Identify which cell holds the provided text, then report its (X, Y) central coordinate. 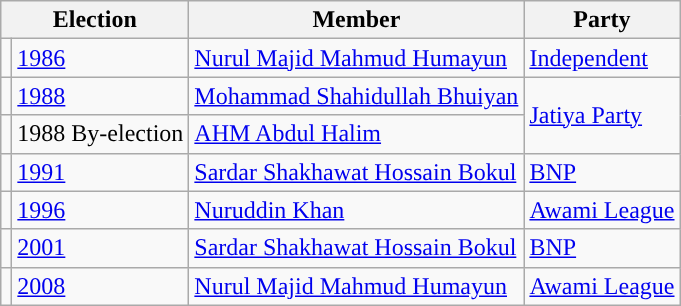
1988 By-election (100, 134)
Election (95, 20)
Member (356, 20)
1991 (100, 172)
1986 (100, 58)
1996 (100, 210)
Independent (602, 58)
Jatiya Party (602, 115)
AHM Abdul Halim (356, 134)
Nuruddin Khan (356, 210)
2008 (100, 286)
2001 (100, 248)
1988 (100, 96)
Mohammad Shahidullah Bhuiyan (356, 96)
Party (602, 20)
